Determine the (x, y) coordinate at the center of the cell enclosing the given text.  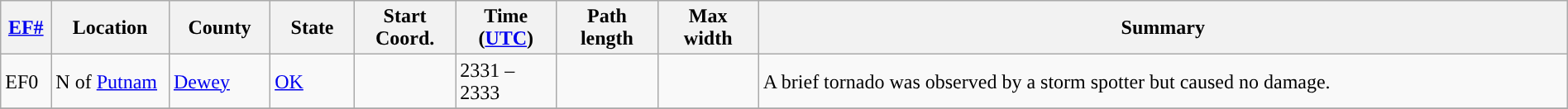
EF# (26, 28)
State (313, 28)
2331 – 2333 (506, 81)
County (219, 28)
EF0 (26, 81)
Summary (1163, 28)
A brief tornado was observed by a storm spotter but caused no damage. (1163, 81)
OK (313, 81)
Path length (607, 28)
Dewey (219, 81)
Time (UTC) (506, 28)
N of Putnam (111, 81)
Start Coord. (404, 28)
Location (111, 28)
Max width (708, 28)
